Return the [x, y] coordinate for the center point of the cell that contains the specified text.  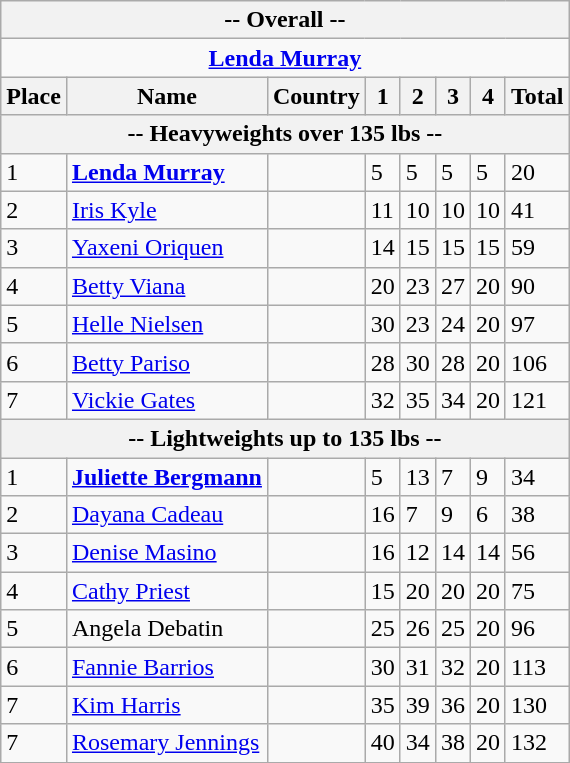
97 [537, 324]
Yaxeni Oriquen [166, 248]
Angela Debatin [166, 629]
113 [537, 667]
24 [452, 324]
13 [418, 477]
90 [537, 286]
Kim Harris [166, 705]
Name [166, 96]
27 [452, 286]
41 [537, 210]
Juliette Bergmann [166, 477]
31 [418, 667]
40 [382, 743]
39 [418, 705]
Iris Kyle [166, 210]
Denise Masino [166, 553]
Fannie Barrios [166, 667]
Rosemary Jennings [166, 743]
132 [537, 743]
-- Overall -- [285, 20]
Country [316, 96]
36 [452, 705]
-- Lightweights up to 135 lbs -- [285, 438]
Total [537, 96]
12 [418, 553]
Place [34, 96]
Betty Pariso [166, 362]
26 [418, 629]
56 [537, 553]
Cathy Priest [166, 591]
121 [537, 400]
Betty Viana [166, 286]
Dayana Cadeau [166, 515]
75 [537, 591]
96 [537, 629]
59 [537, 248]
Helle Nielsen [166, 324]
-- Heavyweights over 135 lbs -- [285, 134]
106 [537, 362]
130 [537, 705]
11 [382, 210]
Vickie Gates [166, 400]
